Identify which cell holds the provided text, then report its [X, Y] central coordinate. 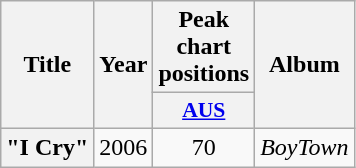
2006 [124, 147]
Album [305, 65]
Peak chart positions [204, 47]
70 [204, 147]
Title [48, 65]
BoyTown [305, 147]
AUS [204, 111]
"I Cry" [48, 147]
Year [124, 65]
